Detect which cell encompasses the target text, then output its (x, y) center coordinate. 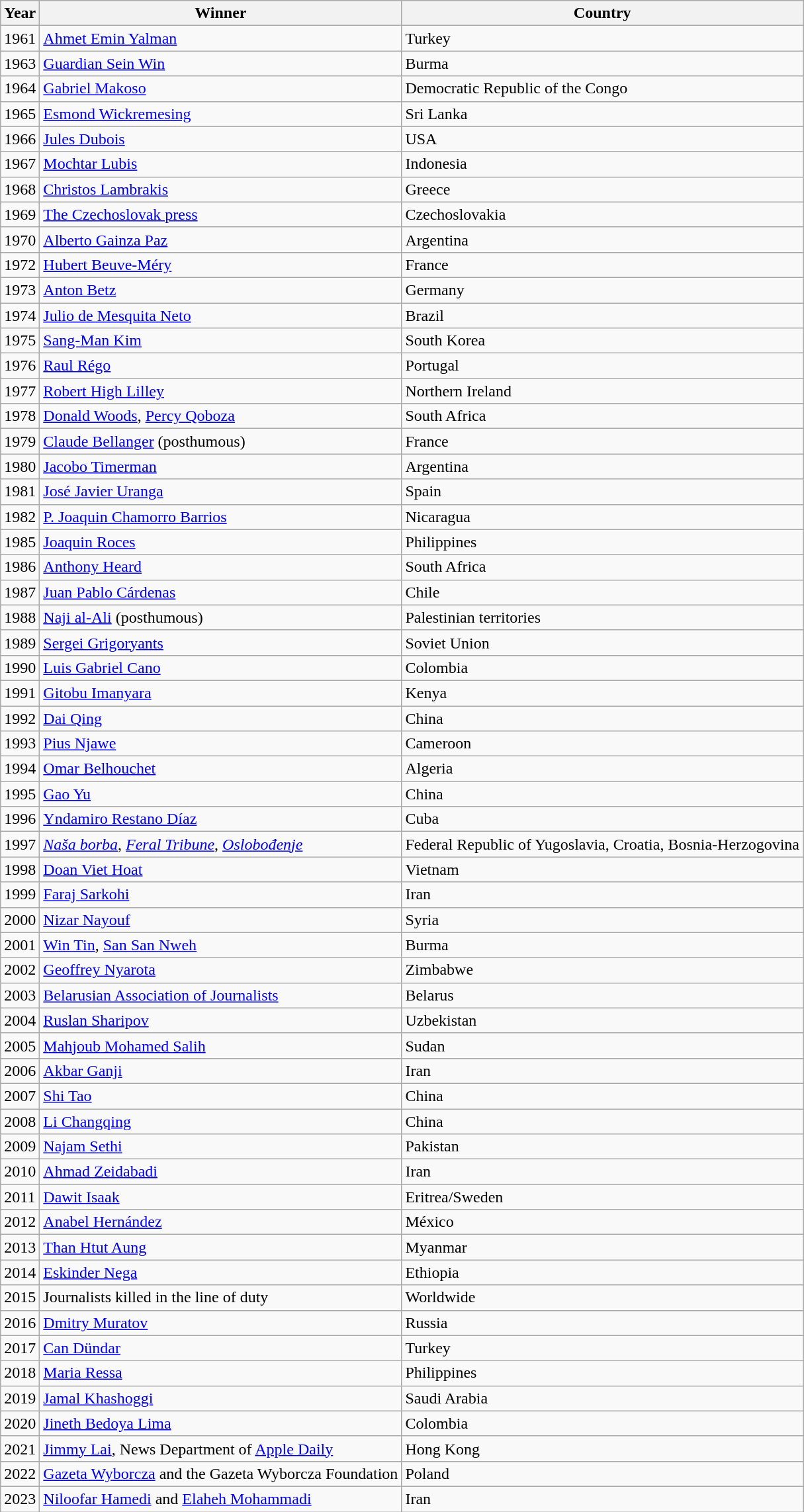
2001 (20, 945)
Naji al-Ali (posthumous) (221, 617)
Dai Qing (221, 718)
Than Htut Aung (221, 1247)
2015 (20, 1298)
Worldwide (602, 1298)
Gabriel Makoso (221, 89)
Nizar Nayouf (221, 920)
Zimbabwe (602, 970)
1972 (20, 265)
1981 (20, 492)
Czechoslovakia (602, 214)
2009 (20, 1147)
Hubert Beuve-Méry (221, 265)
Jamal Khashoggi (221, 1398)
1985 (20, 542)
Guardian Sein Win (221, 64)
2019 (20, 1398)
1999 (20, 895)
South Korea (602, 341)
Belarus (602, 995)
Democratic Republic of the Congo (602, 89)
1988 (20, 617)
2003 (20, 995)
1993 (20, 744)
1992 (20, 718)
Omar Belhouchet (221, 769)
Indonesia (602, 164)
Dawit Isaak (221, 1197)
1976 (20, 366)
Palestinian territories (602, 617)
2006 (20, 1071)
Myanmar (602, 1247)
Anton Betz (221, 290)
1974 (20, 316)
Year (20, 13)
1994 (20, 769)
Mochtar Lubis (221, 164)
Faraj Sarkohi (221, 895)
Country (602, 13)
1967 (20, 164)
1975 (20, 341)
Vietnam (602, 869)
Saudi Arabia (602, 1398)
Christos Lambrakis (221, 189)
Yndamiro Restano Díaz (221, 819)
1990 (20, 668)
Anthony Heard (221, 567)
Alberto Gainza Paz (221, 240)
2011 (20, 1197)
1977 (20, 391)
Anabel Hernández (221, 1222)
2002 (20, 970)
Claude Bellanger (posthumous) (221, 441)
Soviet Union (602, 643)
Naša borba, Feral Tribune, Oslobođenje (221, 844)
Spain (602, 492)
1966 (20, 139)
Raul Régo (221, 366)
Jules Dubois (221, 139)
1996 (20, 819)
Li Changqing (221, 1122)
2017 (20, 1348)
1969 (20, 214)
Mahjoub Mohamed Salih (221, 1045)
2004 (20, 1020)
Winner (221, 13)
Joaquin Roces (221, 542)
Pius Njawe (221, 744)
Eskinder Nega (221, 1272)
2023 (20, 1499)
2005 (20, 1045)
1961 (20, 38)
Ahmad Zeidabadi (221, 1172)
Geoffrey Nyarota (221, 970)
1980 (20, 467)
Maria Ressa (221, 1373)
2020 (20, 1423)
1970 (20, 240)
1995 (20, 794)
1998 (20, 869)
Can Dündar (221, 1348)
2010 (20, 1172)
Win Tin, San San Nweh (221, 945)
Julio de Mesquita Neto (221, 316)
Federal Republic of Yugoslavia, Croatia, Bosnia-Herzogovina (602, 844)
Akbar Ganji (221, 1071)
1978 (20, 416)
Kenya (602, 693)
2016 (20, 1323)
Algeria (602, 769)
Gao Yu (221, 794)
2000 (20, 920)
Dmitry Muratov (221, 1323)
1982 (20, 517)
Northern Ireland (602, 391)
2021 (20, 1448)
1973 (20, 290)
Hong Kong (602, 1448)
Donald Woods, Percy Qoboza (221, 416)
1965 (20, 114)
Syria (602, 920)
Poland (602, 1474)
1991 (20, 693)
Portugal (602, 366)
P. Joaquin Chamorro Barrios (221, 517)
Russia (602, 1323)
Journalists killed in the line of duty (221, 1298)
2007 (20, 1096)
Gitobu Imanyara (221, 693)
USA (602, 139)
José Javier Uranga (221, 492)
Chile (602, 592)
Greece (602, 189)
2012 (20, 1222)
Sri Lanka (602, 114)
1968 (20, 189)
México (602, 1222)
1979 (20, 441)
Germany (602, 290)
2022 (20, 1474)
1997 (20, 844)
2008 (20, 1122)
2018 (20, 1373)
Shi Tao (221, 1096)
Uzbekistan (602, 1020)
Juan Pablo Cárdenas (221, 592)
Najam Sethi (221, 1147)
Eritrea/Sweden (602, 1197)
Sergei Grigoryants (221, 643)
Doan Viet Hoat (221, 869)
1986 (20, 567)
Sang-Man Kim (221, 341)
Jineth Bedoya Lima (221, 1423)
Ethiopia (602, 1272)
Cameroon (602, 744)
Cuba (602, 819)
Niloofar Hamedi and Elaheh Mohammadi (221, 1499)
Brazil (602, 316)
Nicaragua (602, 517)
2013 (20, 1247)
Jimmy Lai, News Department of Apple Daily (221, 1448)
2014 (20, 1272)
1989 (20, 643)
The Czechoslovak press (221, 214)
Sudan (602, 1045)
Belarusian Association of Journalists (221, 995)
Gazeta Wyborcza and the Gazeta Wyborcza Foundation (221, 1474)
Jacobo Timerman (221, 467)
1987 (20, 592)
1963 (20, 64)
Luis Gabriel Cano (221, 668)
Robert High Lilley (221, 391)
1964 (20, 89)
Pakistan (602, 1147)
Ruslan Sharipov (221, 1020)
Esmond Wickremesing (221, 114)
Ahmet Emin Yalman (221, 38)
